Return the [X, Y] coordinate for the center point of the cell that contains the specified text.  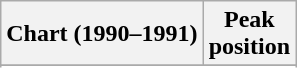
Chart (1990–1991) [102, 34]
Peakposition [249, 34]
